Return the (X, Y) coordinate for the center point of the cell that contains the specified text.  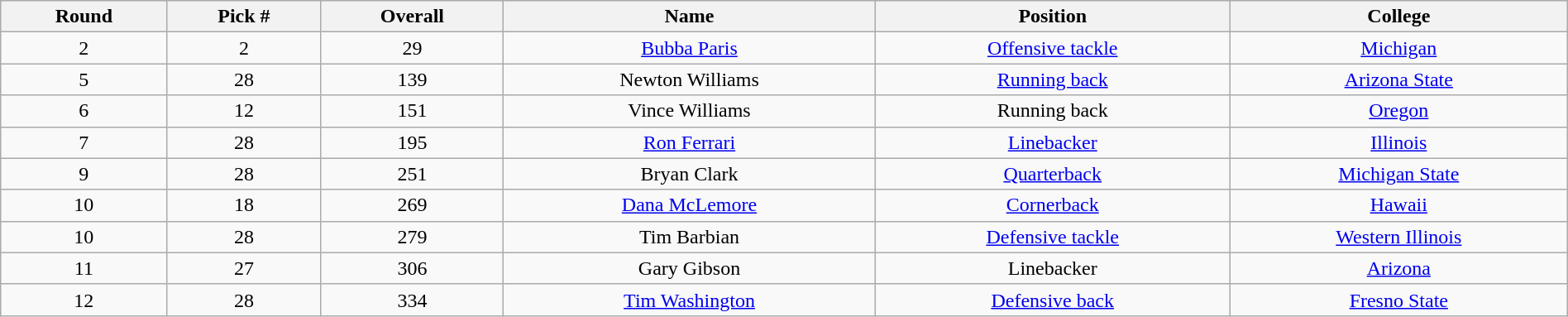
334 (412, 300)
Illinois (1398, 142)
Newton Williams (690, 79)
251 (412, 174)
Gary Gibson (690, 268)
151 (412, 111)
Bryan Clark (690, 174)
195 (412, 142)
Ron Ferrari (690, 142)
5 (84, 79)
Fresno State (1398, 300)
Position (1052, 17)
Tim Washington (690, 300)
139 (412, 79)
College (1398, 17)
Oregon (1398, 111)
Overall (412, 17)
Michigan State (1398, 174)
269 (412, 205)
11 (84, 268)
Quarterback (1052, 174)
18 (244, 205)
306 (412, 268)
Vince Williams (690, 111)
Bubba Paris (690, 48)
Offensive tackle (1052, 48)
Tim Barbian (690, 237)
Western Illinois (1398, 237)
6 (84, 111)
Pick # (244, 17)
27 (244, 268)
Arizona (1398, 268)
29 (412, 48)
9 (84, 174)
Michigan (1398, 48)
279 (412, 237)
Cornerback (1052, 205)
Round (84, 17)
Hawaii (1398, 205)
Defensive back (1052, 300)
Name (690, 17)
Arizona State (1398, 79)
Defensive tackle (1052, 237)
7 (84, 142)
Dana McLemore (690, 205)
